From the cell containing the given text, extract its center point as (X, Y) coordinate. 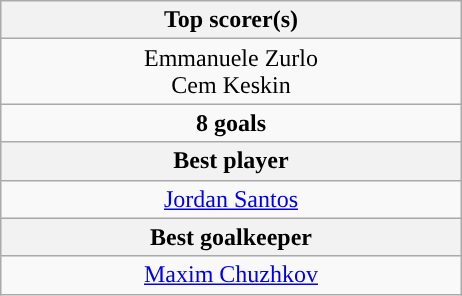
Best goalkeeper (230, 237)
Best player (230, 161)
Jordan Santos (230, 199)
8 goals (230, 123)
Emmanuele Zurlo Cem Keskin (230, 72)
Maxim Chuzhkov (230, 275)
Top scorer(s) (230, 20)
